Capture the cell that displays the provided text and extract its [X, Y] central coordinate. 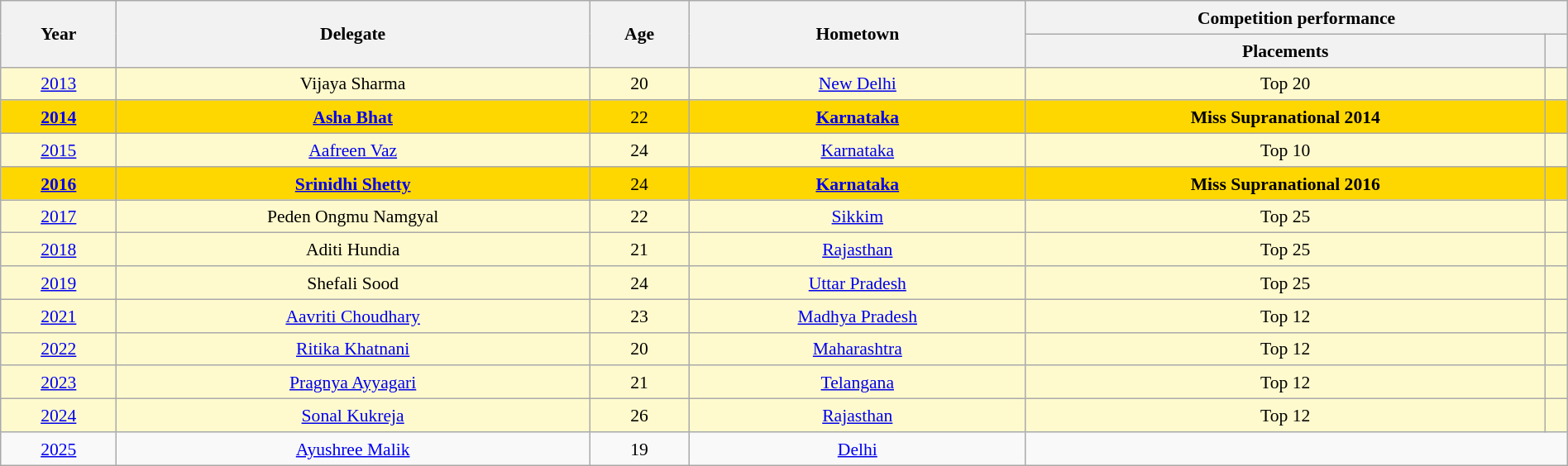
Ayushree Malik [353, 449]
Maharashtra [858, 349]
Delhi [858, 449]
2023 [59, 383]
Pragnya Ayyagari [353, 383]
2017 [59, 216]
Madhya Pradesh [858, 316]
2022 [59, 349]
Aavriti Choudhary [353, 316]
Vijaya Sharma [353, 83]
2015 [59, 150]
Hometown [858, 34]
Aafreen Vaz [353, 150]
Placements [1285, 50]
Telangana [858, 383]
New Delhi [858, 83]
2025 [59, 449]
Top 10 [1285, 150]
2024 [59, 416]
Year [59, 34]
Srinidhi Shetty [353, 183]
Top 20 [1285, 83]
Aditi Hundia [353, 250]
Sikkim [858, 216]
2014 [59, 117]
26 [640, 416]
Miss Supranational 2014 [1285, 117]
Peden Ongmu Namgyal [353, 216]
Ritika Khatnani [353, 349]
23 [640, 316]
Asha Bhat [353, 117]
2016 [59, 183]
2021 [59, 316]
Miss Supranational 2016 [1285, 183]
Shefali Sood [353, 283]
19 [640, 449]
2013 [59, 83]
Uttar Pradesh [858, 283]
Delegate [353, 34]
2019 [59, 283]
2018 [59, 250]
Sonal Kukreja [353, 416]
Age [640, 34]
Competition performance [1297, 17]
